Search for the cell housing the specified text and yield its (X, Y) center coordinate. 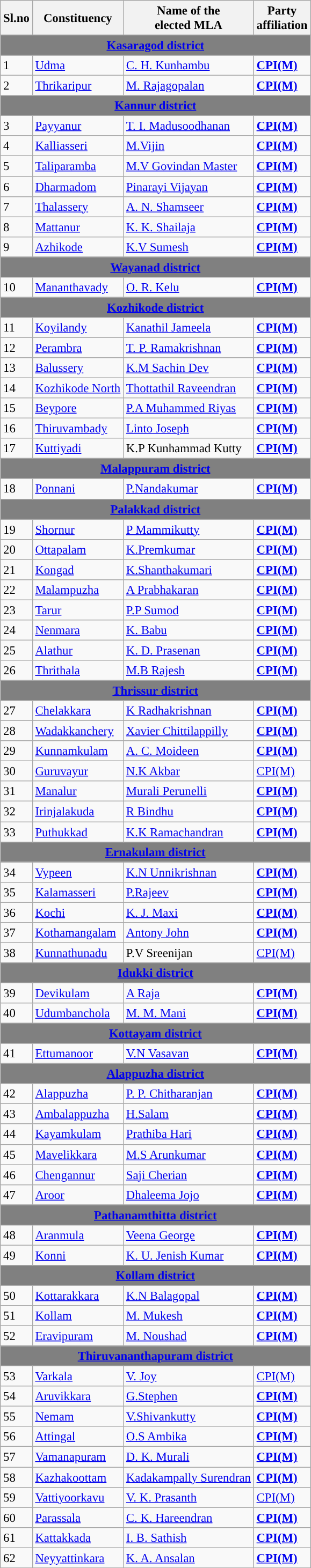
Tarur (77, 610)
Guruvayur (77, 771)
Thrissur district (156, 691)
6 (16, 187)
39 (16, 993)
58 (16, 1477)
Kothamangalam (77, 933)
Mattanur (77, 227)
Manalur (77, 791)
45 (16, 1154)
K.V Sumesh (189, 247)
A Raja (189, 993)
P Mammikutty (189, 529)
Malampuzha (77, 590)
H.Salam (189, 1114)
Vypeen (77, 872)
Alappuzha (77, 1094)
V.N Vasavan (189, 1054)
9 (16, 247)
Linto Joseph (189, 429)
16 (16, 429)
60 (16, 1518)
59 (16, 1497)
Attingal (77, 1437)
Vattiyoorkavu (77, 1497)
11 (16, 328)
N.K Akbar (189, 771)
Kollam district (156, 1276)
56 (16, 1437)
G.Stephen (189, 1396)
10 (16, 288)
M. Noushad (189, 1336)
Payyanur (77, 126)
27 (16, 711)
C. K. Hareendran (189, 1518)
V. K. Prasanth (189, 1497)
23 (16, 610)
P. P. Chitharanjan (189, 1094)
K. A. Ansalan (189, 1558)
Pinarayi Vijayan (189, 187)
M.V Govindan Master (189, 166)
K. U. Jenish Kumar (189, 1255)
Konni (77, 1255)
37 (16, 933)
28 (16, 731)
R Bindhu (189, 812)
33 (16, 832)
Aroor (77, 1195)
Dharmadom (77, 187)
1 (16, 65)
K Radhakrishnan (189, 711)
24 (16, 630)
53 (16, 1376)
Alappuzha district (156, 1074)
61 (16, 1537)
Kasaragod district (156, 46)
48 (16, 1235)
Varkala (77, 1376)
Thrikaripur (77, 86)
19 (16, 529)
Ponnani (77, 489)
M. Mukesh (189, 1316)
K.Shanthakumari (189, 570)
29 (16, 751)
Devikulam (77, 993)
Nenmara (77, 630)
Chengannur (77, 1175)
52 (16, 1336)
25 (16, 650)
5 (16, 166)
M.S Arunkumar (189, 1154)
I. B. Sathish (189, 1537)
K. D. Prasenan (189, 650)
T. I. Madusoodhanan (189, 126)
Wadakkanchery (77, 731)
54 (16, 1396)
Udumbanchola (77, 1013)
Mavelikkara (77, 1154)
K. J. Maxi (189, 912)
34 (16, 872)
8 (16, 227)
26 (16, 671)
Parassala (77, 1518)
Palakkad district (156, 509)
51 (16, 1316)
Kunnamkulam (77, 751)
Constituency (77, 18)
Kayamkulam (77, 1135)
31 (16, 791)
P.A Muhammed Riyas (189, 408)
12 (16, 348)
V.Shivankutty (189, 1417)
4 (16, 146)
49 (16, 1255)
40 (16, 1013)
Kochi (77, 912)
Kollam (77, 1316)
K.Premkumar (189, 549)
K. K. Shailaja (189, 227)
62 (16, 1558)
P.Rajeev (189, 892)
C. H. Kunhambu (189, 65)
A. N. Shamseer (189, 207)
17 (16, 448)
43 (16, 1114)
Malappuram district (156, 469)
Kunnathunadu (77, 953)
O. R. Kelu (189, 288)
K.P Kunhammad Kutty (189, 448)
T. P. Ramakrishnan (189, 348)
D. K. Murali (189, 1457)
30 (16, 771)
Udma (77, 65)
Shornur (77, 529)
50 (16, 1295)
M. M. Mani (189, 1013)
Thrithala (77, 671)
Ambalappuzha (77, 1114)
Veena George (189, 1235)
Azhikode (77, 247)
A Prabhakaran (189, 590)
2 (16, 86)
35 (16, 892)
Vamanapuram (77, 1457)
Kozhikode district (156, 307)
Kadakampally Surendran (189, 1477)
38 (16, 953)
13 (16, 368)
M. Rajagopalan (189, 86)
Kozhikode North (77, 388)
O.S Ambika (189, 1437)
Neyyattinkara (77, 1558)
M.B Rajesh (189, 671)
Koyilandy (77, 328)
Saji Cherian (189, 1175)
Murali Perunelli (189, 791)
Prathiba Hari (189, 1135)
14 (16, 388)
Kazhakoottam (77, 1477)
57 (16, 1457)
Nemam (77, 1417)
41 (16, 1054)
Irinjalakuda (77, 812)
Kottarakkara (77, 1295)
P.P Sumod (189, 610)
Thalassery (77, 207)
Kanathil Jameela (189, 328)
Kannur district (156, 106)
Ernakulam district (156, 852)
P.Nandakumar (189, 489)
Beypore (77, 408)
Kalamasseri (77, 892)
Partyaffiliation (282, 18)
K.N Balagopal (189, 1295)
Kalliasseri (77, 146)
Chelakkara (77, 711)
Ettumanoor (77, 1054)
36 (16, 912)
K. Babu (189, 630)
Idukki district (156, 973)
Kongad (77, 570)
Puthukkad (77, 832)
Antony John (189, 933)
Thottathil Raveendran (189, 388)
Thiruvambady (77, 429)
18 (16, 489)
47 (16, 1195)
Mananthavady (77, 288)
Wayanad district (156, 267)
Ottapalam (77, 549)
Kattakkada (77, 1537)
55 (16, 1417)
Thiruvananthapuram district (156, 1356)
Dhaleema Jojo (189, 1195)
K.M Sachin Dev (189, 368)
44 (16, 1135)
Eravipuram (77, 1336)
42 (16, 1094)
Aruvikkara (77, 1396)
Balussery (77, 368)
46 (16, 1175)
A. C. Moideen (189, 751)
Pathanamthitta district (156, 1215)
Sl.no (16, 18)
Aranmula (77, 1235)
M.Vijin (189, 146)
Perambra (77, 348)
K.N Unnikrishnan (189, 872)
7 (16, 207)
21 (16, 570)
Kuttiyadi (77, 448)
V. Joy (189, 1376)
Name of theelected MLA (189, 18)
Alathur (77, 650)
3 (16, 126)
32 (16, 812)
K.K Ramachandran (189, 832)
22 (16, 590)
15 (16, 408)
20 (16, 549)
P.V Sreenijan (189, 953)
Kottayam district (156, 1034)
Xavier Chittilappilly (189, 731)
Taliparamba (77, 166)
